Output the (X, Y) coordinate of the center of the cell containing the given text.  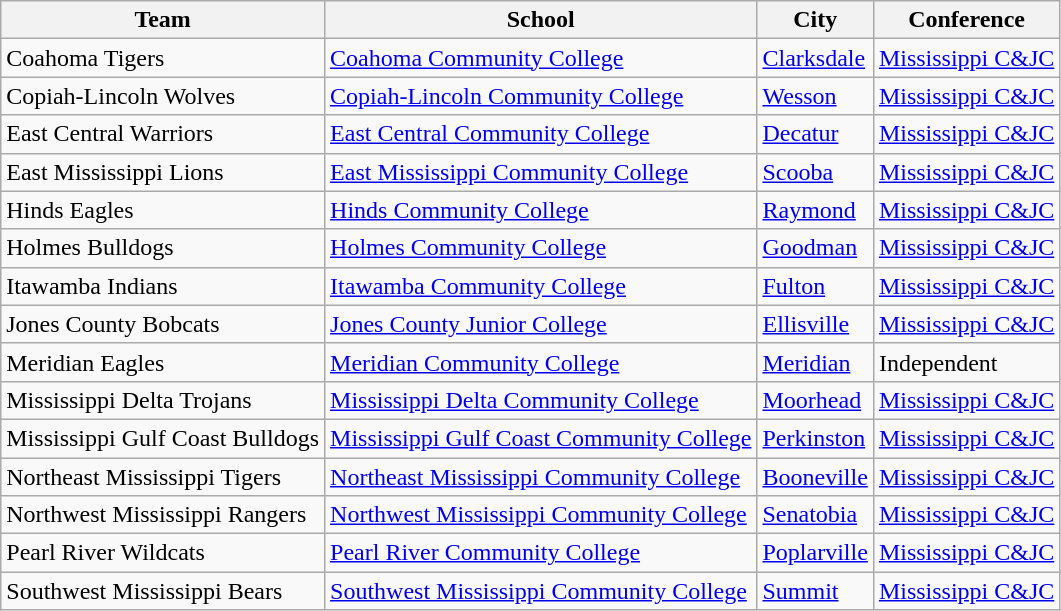
Fulton (815, 286)
Coahoma Community College (541, 58)
Pearl River Community College (541, 553)
City (815, 20)
Pearl River Wildcats (163, 553)
Southwest Mississippi Bears (163, 591)
Hinds Eagles (163, 210)
Jones County Junior College (541, 324)
Senatobia (815, 515)
Holmes Bulldogs (163, 248)
Raymond (815, 210)
Wesson (815, 96)
East Mississippi Community College (541, 172)
Mississippi Gulf Coast Bulldogs (163, 438)
Itawamba Community College (541, 286)
Meridian Community College (541, 362)
East Central Community College (541, 134)
Southwest Mississippi Community College (541, 591)
Mississippi Delta Community College (541, 400)
Northeast Mississippi Tigers (163, 477)
Northwest Mississippi Community College (541, 515)
Hinds Community College (541, 210)
Jones County Bobcats (163, 324)
School (541, 20)
East Central Warriors (163, 134)
Meridian Eagles (163, 362)
Poplarville (815, 553)
Coahoma Tigers (163, 58)
Moorhead (815, 400)
Copiah-Lincoln Wolves (163, 96)
Decatur (815, 134)
Booneville (815, 477)
Mississippi Delta Trojans (163, 400)
Mississippi Gulf Coast Community College (541, 438)
Goodman (815, 248)
Northwest Mississippi Rangers (163, 515)
East Mississippi Lions (163, 172)
Conference (966, 20)
Scooba (815, 172)
Holmes Community College (541, 248)
Perkinston (815, 438)
Independent (966, 362)
Summit (815, 591)
Clarksdale (815, 58)
Team (163, 20)
Copiah-Lincoln Community College (541, 96)
Northeast Mississippi Community College (541, 477)
Ellisville (815, 324)
Itawamba Indians (163, 286)
Meridian (815, 362)
